Output the (X, Y) coordinate of the center of the cell containing the given text.  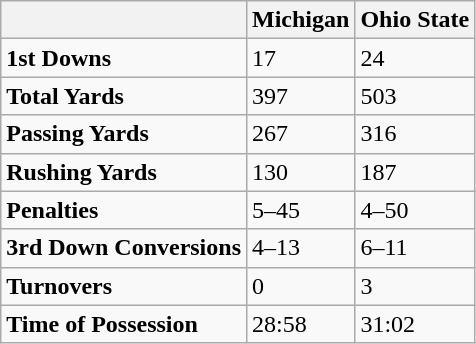
6–11 (415, 248)
130 (301, 172)
187 (415, 172)
Rushing Yards (124, 172)
316 (415, 134)
503 (415, 96)
Penalties (124, 210)
1st Downs (124, 58)
Total Yards (124, 96)
0 (301, 286)
3 (415, 286)
267 (301, 134)
24 (415, 58)
28:58 (301, 324)
4–50 (415, 210)
Ohio State (415, 20)
Michigan (301, 20)
4–13 (301, 248)
5–45 (301, 210)
17 (301, 58)
Time of Possession (124, 324)
31:02 (415, 324)
Passing Yards (124, 134)
3rd Down Conversions (124, 248)
Turnovers (124, 286)
397 (301, 96)
